Return [x, y] of the center of cell containing provided text 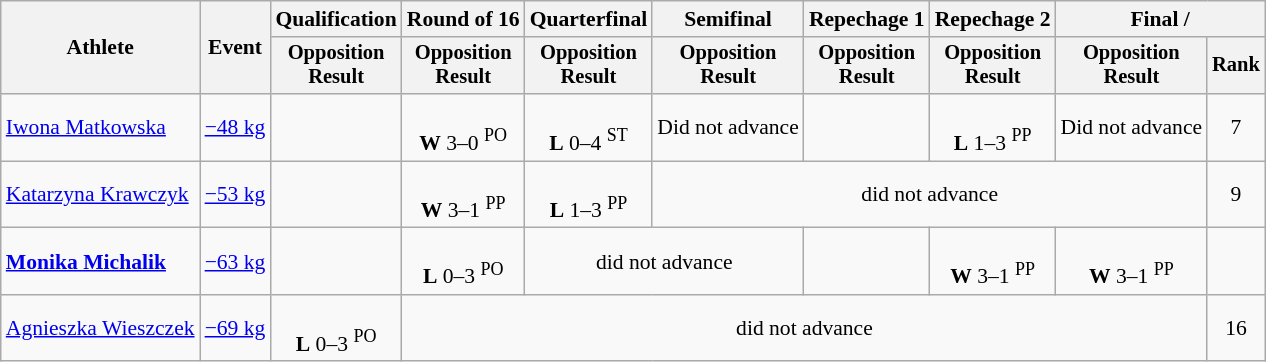
Round of 16 [464, 19]
−53 kg [236, 194]
Katarzyna Krawczyk [100, 194]
W 3–0 PO [464, 128]
Final / [1160, 19]
16 [1236, 328]
Quarterfinal [589, 19]
7 [1236, 128]
L 0–4 ST [589, 128]
−63 kg [236, 262]
Repechage 2 [993, 19]
Qualification [336, 19]
Event [236, 48]
Agnieszka Wieszczek [100, 328]
−48 kg [236, 128]
Semifinal [728, 19]
Iwona Matkowska [100, 128]
Rank [1236, 66]
Athlete [100, 48]
Repechage 1 [867, 19]
−69 kg [236, 328]
Monika Michalik [100, 262]
9 [1236, 194]
